Provide the [x, y] coordinate of the cell's center where the given text is located.  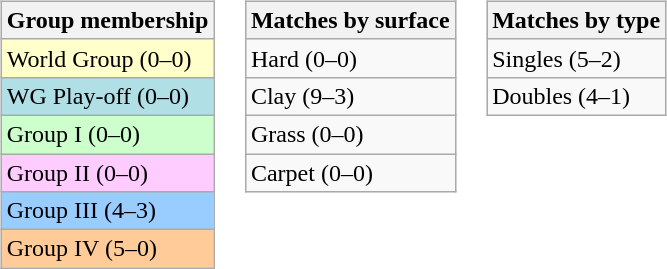
WG Play-off (0–0) [108, 96]
Clay (9–3) [350, 96]
Hard (0–0) [350, 58]
Group I (0–0) [108, 134]
Carpet (0–0) [350, 173]
Group membership [108, 20]
Group IV (5–0) [108, 249]
Doubles (4–1) [576, 96]
Matches by surface [350, 20]
Matches by type [576, 20]
Singles (5–2) [576, 58]
Group II (0–0) [108, 173]
World Group (0–0) [108, 58]
Group III (4–3) [108, 211]
Grass (0–0) [350, 134]
